From the cell containing the given text, extract its center point as (x, y) coordinate. 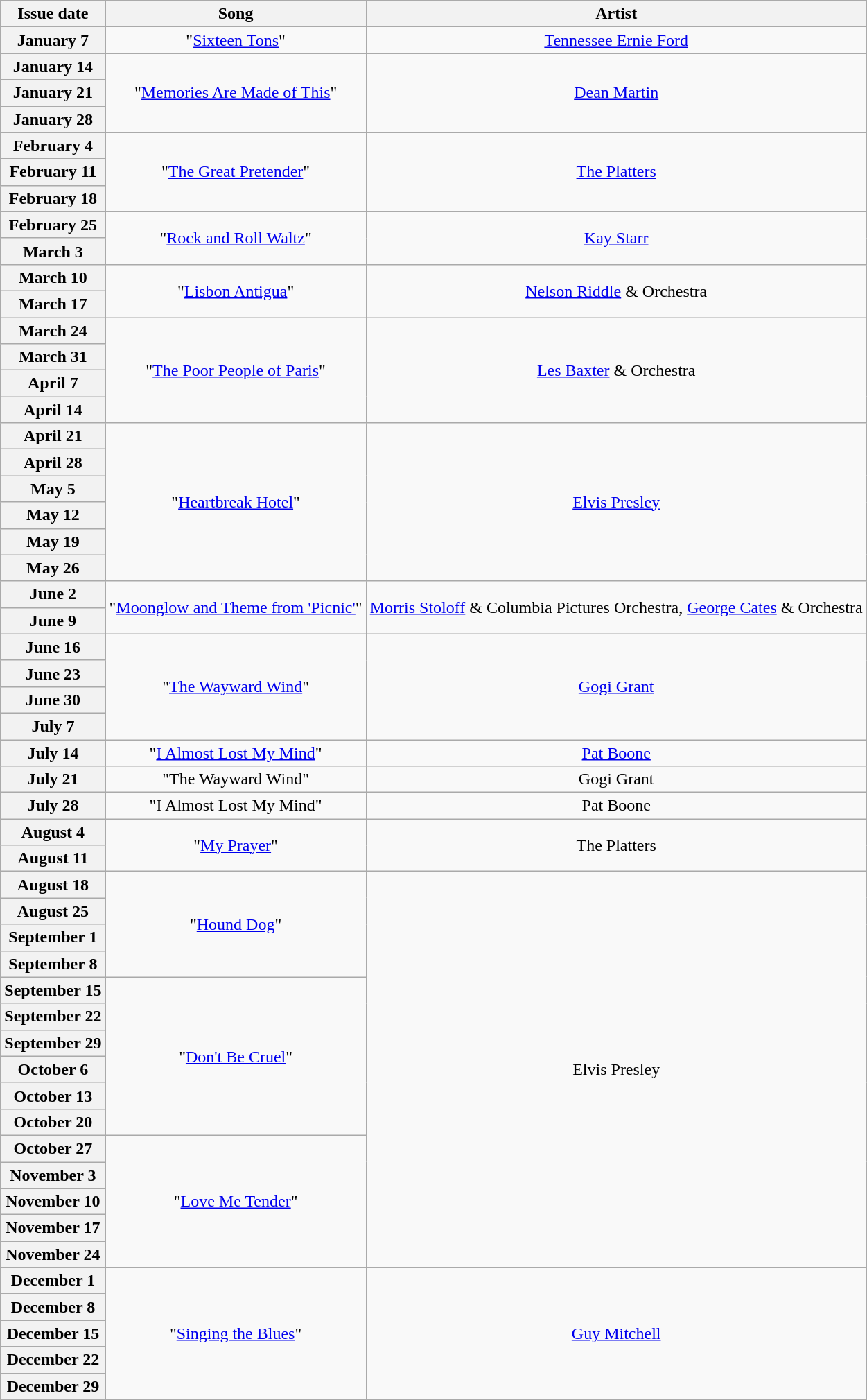
March 10 (53, 277)
"The Poor People of Paris" (236, 370)
"My Prayer" (236, 845)
April 21 (53, 436)
June 16 (53, 647)
September 8 (53, 964)
October 20 (53, 1122)
"Sixteen Tons" (236, 40)
July 21 (53, 779)
"Moonglow and Theme from 'Picnic'" (236, 607)
December 8 (53, 1307)
December 29 (53, 1386)
"Don't Be Cruel" (236, 1056)
April 7 (53, 383)
May 5 (53, 489)
December 22 (53, 1360)
June 30 (53, 700)
August 11 (53, 858)
November 24 (53, 1254)
Morris Stoloff & Columbia Pictures Orchestra, George Cates & Orchestra (616, 607)
"Love Me Tender" (236, 1201)
Song (236, 14)
August 25 (53, 911)
June 23 (53, 673)
May 19 (53, 542)
January 28 (53, 119)
October 6 (53, 1069)
December 1 (53, 1281)
July 14 (53, 752)
September 29 (53, 1043)
May 26 (53, 568)
October 27 (53, 1148)
January 7 (53, 40)
Artist (616, 14)
June 2 (53, 594)
"Heartbreak Hotel" (236, 502)
August 4 (53, 832)
"Lisbon Antigua" (236, 291)
December 15 (53, 1333)
November 17 (53, 1228)
"Hound Dog" (236, 924)
Tennessee Ernie Ford (616, 40)
January 21 (53, 93)
September 15 (53, 990)
April 14 (53, 410)
June 9 (53, 621)
Guy Mitchell (616, 1333)
July 7 (53, 726)
"Memories Are Made of This" (236, 93)
September 1 (53, 937)
March 3 (53, 251)
March 31 (53, 357)
July 28 (53, 806)
Issue date (53, 14)
November 3 (53, 1175)
August 18 (53, 885)
March 17 (53, 304)
February 4 (53, 146)
"Singing the Blues" (236, 1333)
November 10 (53, 1202)
"Rock and Roll Waltz" (236, 238)
February 11 (53, 172)
Les Baxter & Orchestra (616, 370)
Dean Martin (616, 93)
"The Great Pretender" (236, 172)
Kay Starr (616, 238)
September 22 (53, 1017)
May 12 (53, 515)
February 25 (53, 225)
February 18 (53, 198)
April 28 (53, 463)
October 13 (53, 1096)
Nelson Riddle & Orchestra (616, 291)
March 24 (53, 331)
January 14 (53, 67)
